Find where the given text appears and provide that cell's center as [x, y] coordinate. 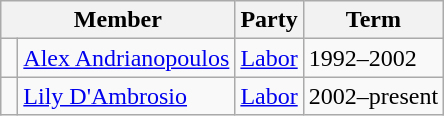
Member [118, 20]
Term [373, 20]
Alex Andrianopoulos [126, 58]
Lily D'Ambrosio [126, 96]
2002–present [373, 96]
1992–2002 [373, 58]
Party [269, 20]
